Extract the [x, y] coordinate from the center of the cell holding the provided text.  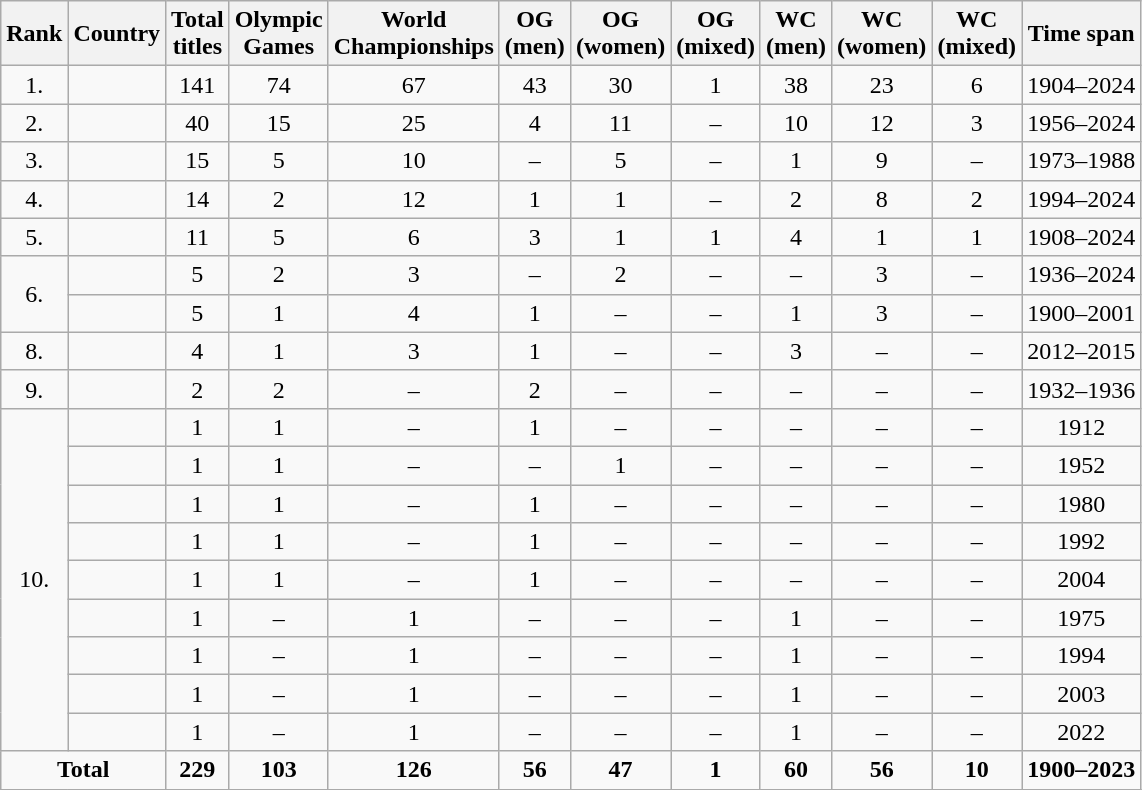
OG(women) [620, 34]
1900–2001 [1082, 313]
1952 [1082, 465]
OlympicGames [278, 34]
1992 [1082, 542]
8 [882, 199]
103 [278, 770]
1973–1988 [1082, 161]
74 [278, 85]
Total [84, 770]
1904–2024 [1082, 85]
1980 [1082, 503]
67 [414, 85]
47 [620, 770]
OG(mixed) [716, 34]
Totaltitles [198, 34]
WC(women) [882, 34]
23 [882, 85]
OG(men) [534, 34]
2004 [1082, 580]
1975 [1082, 618]
3. [34, 161]
38 [796, 85]
1900–2023 [1082, 770]
4. [34, 199]
1932–1936 [1082, 389]
1936–2024 [1082, 275]
Rank [34, 34]
5. [34, 237]
9 [882, 161]
8. [34, 351]
10. [34, 580]
Time span [1082, 34]
WorldChampionships [414, 34]
229 [198, 770]
1994 [1082, 656]
2003 [1082, 694]
40 [198, 123]
25 [414, 123]
1908–2024 [1082, 237]
WC(mixed) [977, 34]
1956–2024 [1082, 123]
9. [34, 389]
6. [34, 294]
43 [534, 85]
2. [34, 123]
30 [620, 85]
126 [414, 770]
2022 [1082, 732]
Country [117, 34]
60 [796, 770]
1912 [1082, 427]
1. [34, 85]
2012–2015 [1082, 351]
WC(men) [796, 34]
141 [198, 85]
1994–2024 [1082, 199]
14 [198, 199]
